Return [x, y] of the center of cell containing provided text 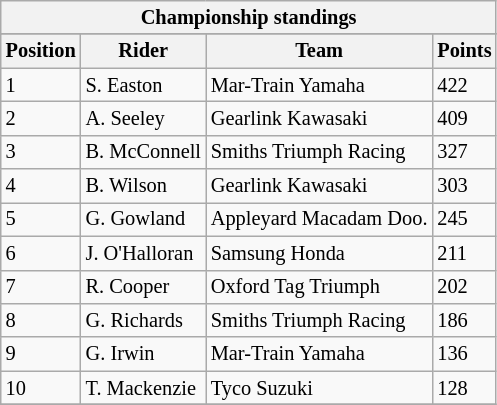
Championship standings [249, 17]
B. Wilson [144, 186]
R. Cooper [144, 287]
Points [464, 51]
2 [41, 118]
T. Mackenzie [144, 388]
9 [41, 354]
136 [464, 354]
211 [464, 253]
J. O'Halloran [144, 253]
G. Richards [144, 320]
G. Gowland [144, 219]
422 [464, 85]
245 [464, 219]
7 [41, 287]
G. Irwin [144, 354]
Oxford Tag Triumph [320, 287]
B. McConnell [144, 152]
6 [41, 253]
128 [464, 388]
Samsung Honda [320, 253]
303 [464, 186]
4 [41, 186]
186 [464, 320]
10 [41, 388]
3 [41, 152]
327 [464, 152]
8 [41, 320]
Position [41, 51]
202 [464, 287]
Team [320, 51]
5 [41, 219]
Appleyard Macadam Doo. [320, 219]
Rider [144, 51]
S. Easton [144, 85]
1 [41, 85]
A. Seeley [144, 118]
Tyco Suzuki [320, 388]
409 [464, 118]
